For the text-containing cell, return its midpoint in [x, y] coordinate format. 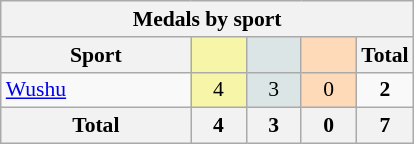
2 [384, 90]
7 [384, 126]
Medals by sport [208, 19]
Wushu [96, 90]
Sport [96, 55]
